Capture the cell that displays the provided text and extract its [x, y] central coordinate. 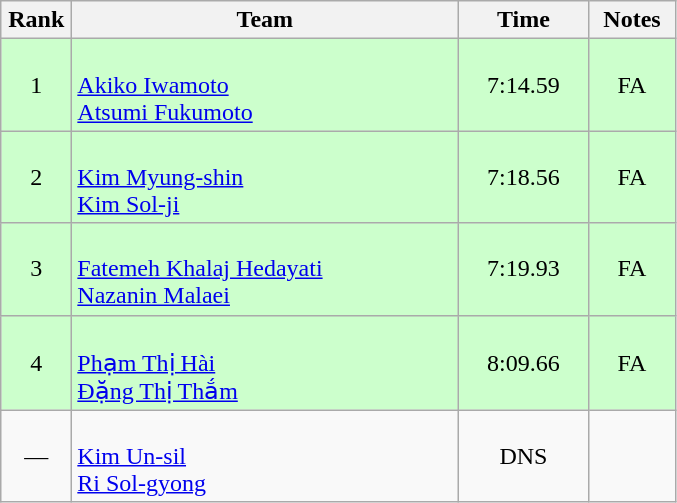
Akiko IwamotoAtsumi Fukumoto [265, 85]
7:14.59 [524, 85]
Phạm Thị HàiĐặng Thị Thắm [265, 362]
7:18.56 [524, 177]
Time [524, 20]
Fatemeh Khalaj HedayatiNazanin Malaei [265, 269]
3 [36, 269]
1 [36, 85]
Notes [632, 20]
DNS [524, 456]
7:19.93 [524, 269]
8:09.66 [524, 362]
Team [265, 20]
— [36, 456]
4 [36, 362]
Rank [36, 20]
Kim Myung-shinKim Sol-ji [265, 177]
2 [36, 177]
Kim Un-silRi Sol-gyong [265, 456]
